Provide the (x, y) coordinate of the cell's center where the given text is located.  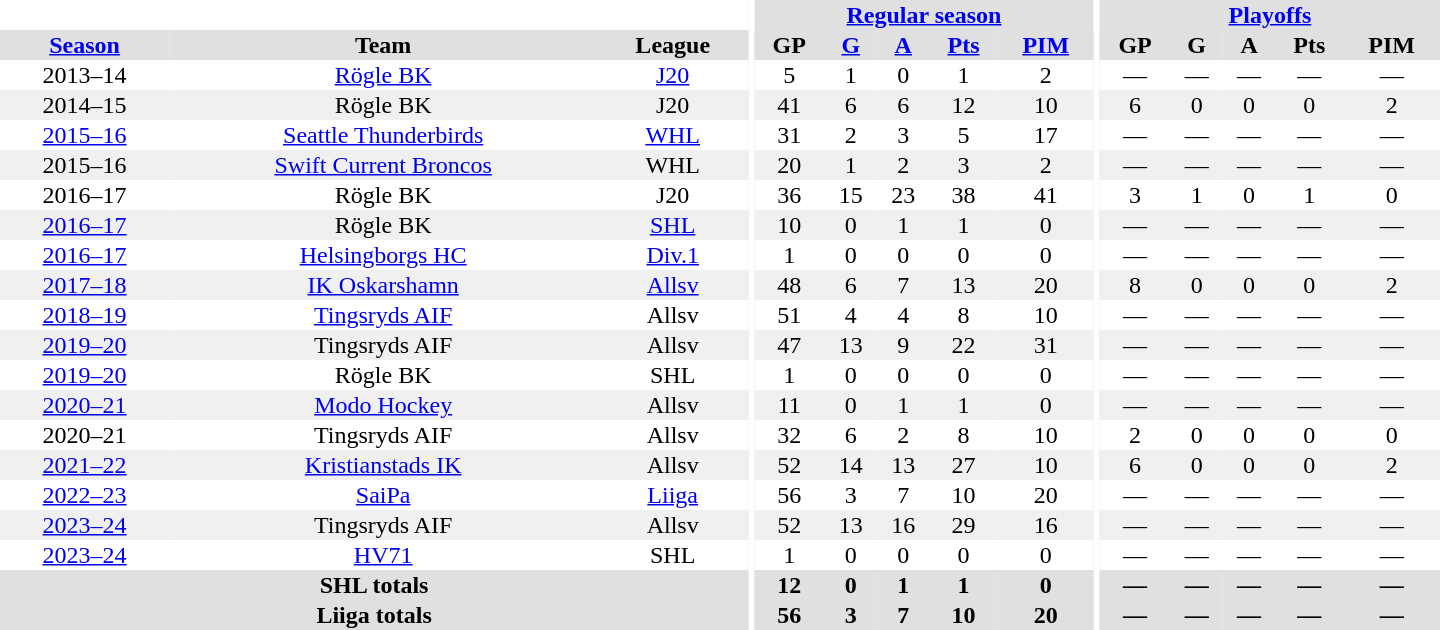
Kristianstads IK (383, 465)
14 (851, 465)
22 (963, 345)
HV71 (383, 555)
League (672, 45)
2017–18 (84, 285)
2013–14 (84, 75)
29 (963, 525)
SaiPa (383, 495)
Modo Hockey (383, 405)
27 (963, 465)
9 (903, 345)
38 (963, 195)
Team (383, 45)
Swift Current Broncos (383, 165)
Liiga totals (374, 615)
2021–22 (84, 465)
32 (790, 435)
Seattle Thunderbirds (383, 135)
2014–15 (84, 105)
Helsingborgs HC (383, 255)
2018–19 (84, 315)
15 (851, 195)
23 (903, 195)
2022–23 (84, 495)
51 (790, 315)
Playoffs (1270, 15)
Liiga (672, 495)
17 (1046, 135)
Regular season (924, 15)
Div.1 (672, 255)
IK Oskarshamn (383, 285)
Season (84, 45)
36 (790, 195)
48 (790, 285)
11 (790, 405)
SHL totals (374, 585)
47 (790, 345)
